Return (x, y) of the center of cell containing provided text 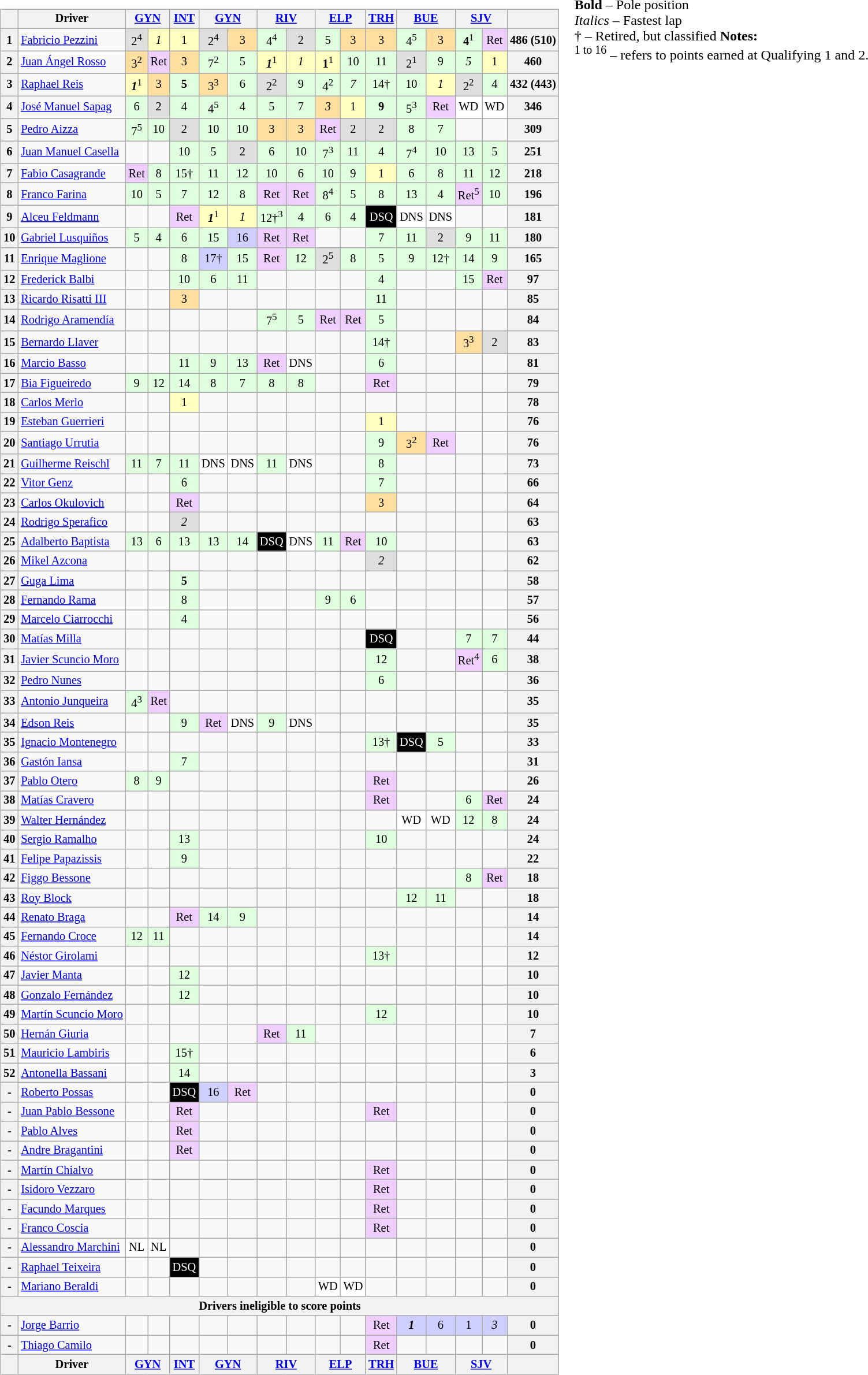
Drivers ineligible to score points (280, 1306)
Frederick Balbi (72, 280)
51 (9, 1053)
José Manuel Sapag (72, 107)
52 (9, 1073)
Felipe Papazissis (72, 859)
Marcelo Ciarrocchi (72, 619)
Raphael Teixeira (72, 1267)
Jorge Barrio (72, 1325)
78 (533, 403)
Mariano Beraldi (72, 1287)
Thiago Camilo (72, 1345)
79 (533, 383)
Gabriel Lusquiños (72, 238)
Raphael Reis (72, 84)
58 (533, 581)
64 (533, 503)
Roy Block (72, 898)
20 (9, 443)
Alessandro Marchini (72, 1248)
57 (533, 600)
97 (533, 280)
Mikel Azcona (72, 561)
432 (443) (533, 84)
Walter Hernández (72, 820)
40 (9, 839)
81 (533, 363)
Edson Reis (72, 723)
Andre Bragantini (72, 1151)
Pablo Alves (72, 1131)
Gonzalo Fernández (72, 995)
Pedro Aizza (72, 129)
Hernán Giuria (72, 1034)
180 (533, 238)
Fernando Croce (72, 937)
Juan Ángel Rosso (72, 62)
251 (533, 153)
Javier Manta (72, 976)
Marcio Basso (72, 363)
85 (533, 299)
196 (533, 194)
Franco Coscia (72, 1228)
Alceu Feldmann (72, 217)
Antonella Bassani (72, 1073)
47 (9, 976)
23 (9, 503)
Enrique Maglione (72, 259)
Carlos Okulovich (72, 503)
309 (533, 129)
49 (9, 1014)
Pedro Nunes (72, 681)
Sergio Ramalho (72, 839)
Ret4 (468, 660)
Renato Braga (72, 917)
460 (533, 62)
165 (533, 259)
48 (9, 995)
Ricardo Risatti III (72, 299)
Fabio Casagrande (72, 173)
Javier Scuncio Moro (72, 660)
Carlos Merlo (72, 403)
Roberto Possas (72, 1092)
Matías Cravero (72, 801)
Esteban Guerrieri (72, 422)
72 (213, 62)
218 (533, 173)
Juan Manuel Casella (72, 153)
37 (9, 781)
46 (9, 956)
Rodrigo Aramendía (72, 320)
Antonio Junqueira (72, 701)
Adalberto Baptista (72, 542)
28 (9, 600)
17 (9, 383)
Ignacio Montenegro (72, 742)
181 (533, 217)
74 (411, 153)
12† (441, 259)
Ret5 (468, 194)
34 (9, 723)
12†3 (271, 217)
Mauricio Lambiris (72, 1053)
Gastón Iansa (72, 761)
53 (411, 107)
Guilherme Reischl (72, 464)
Matías Milla (72, 639)
39 (9, 820)
Santiago Urrutia (72, 443)
56 (533, 619)
Bernardo Llaver (72, 342)
29 (9, 619)
Néstor Girolami (72, 956)
Figgo Bessone (72, 878)
Facundo Marques (72, 1209)
Pablo Otero (72, 781)
Vitor Genz (72, 484)
Martín Chialvo (72, 1170)
486 (510) (533, 39)
30 (9, 639)
50 (9, 1034)
83 (533, 342)
Martín Scuncio Moro (72, 1014)
Guga Lima (72, 581)
62 (533, 561)
Juan Pablo Bessone (72, 1112)
Fabricio Pezzini (72, 39)
Isidoro Vezzaro (72, 1190)
27 (9, 581)
Rodrigo Sperafico (72, 522)
17† (213, 259)
Bia Figueiredo (72, 383)
346 (533, 107)
66 (533, 484)
19 (9, 422)
Franco Farina (72, 194)
Fernando Rama (72, 600)
